Output the (x, y) coordinate of the center of the cell containing the given text.  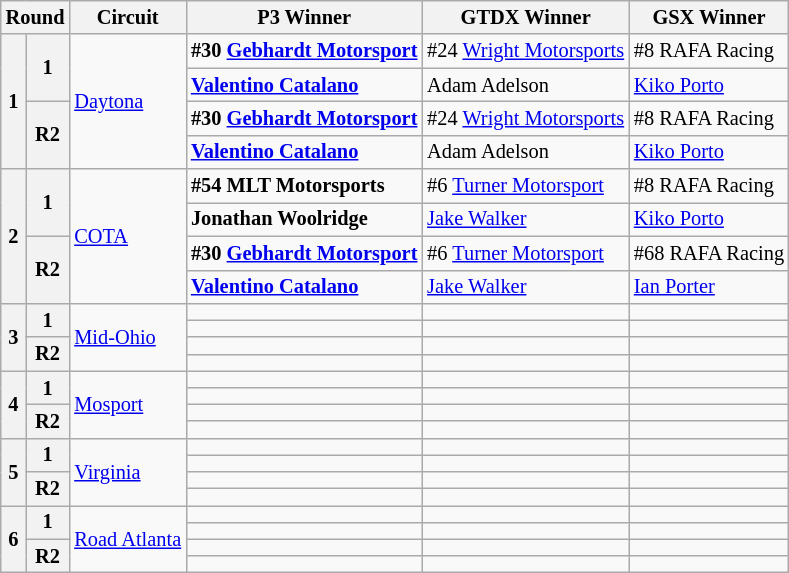
3 (14, 336)
Virginia (128, 472)
#68 RAFA Racing (709, 253)
Circuit (128, 17)
Mosport (128, 404)
5 (14, 472)
#54 MLT Motorsports (304, 186)
Jonathan Woolridge (304, 219)
Ian Porter (709, 287)
Mid-Ohio (128, 336)
COTA (128, 236)
4 (14, 404)
Round (36, 17)
Road Atlanta (128, 538)
Daytona (128, 102)
P3 Winner (304, 17)
2 (14, 236)
6 (14, 538)
GSX Winner (709, 17)
GTDX Winner (526, 17)
